From the cell containing the given text, extract its center point as (X, Y) coordinate. 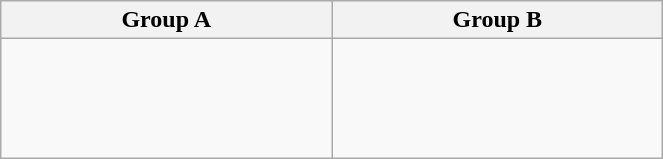
Group B (498, 20)
Group A (166, 20)
